Find where the given text appears and provide that cell's center as [x, y] coordinate. 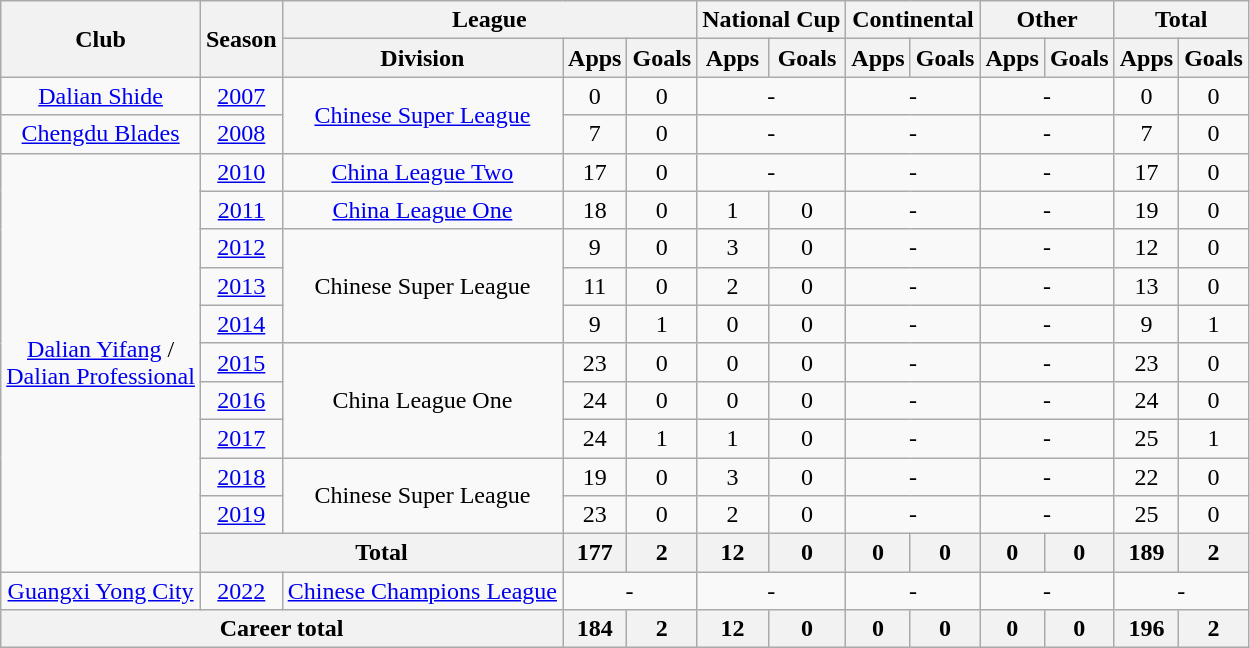
2007 [241, 96]
2018 [241, 477]
2008 [241, 134]
League [490, 20]
2019 [241, 515]
184 [595, 629]
China League Two [422, 172]
Dalian Yifang /Dalian Professional [101, 362]
Club [101, 39]
11 [595, 286]
Chengdu Blades [101, 134]
Guangxi Yong City [101, 591]
2011 [241, 210]
22 [1146, 477]
2017 [241, 438]
National Cup [772, 20]
2015 [241, 362]
13 [1146, 286]
2010 [241, 172]
Season [241, 39]
18 [595, 210]
Career total [282, 629]
2014 [241, 324]
Chinese Champions League [422, 591]
Continental [913, 20]
177 [595, 553]
Other [1047, 20]
Division [422, 58]
2013 [241, 286]
189 [1146, 553]
2022 [241, 591]
Dalian Shide [101, 96]
2016 [241, 400]
2012 [241, 248]
196 [1146, 629]
